Detect which cell encompasses the target text, then output its (X, Y) center coordinate. 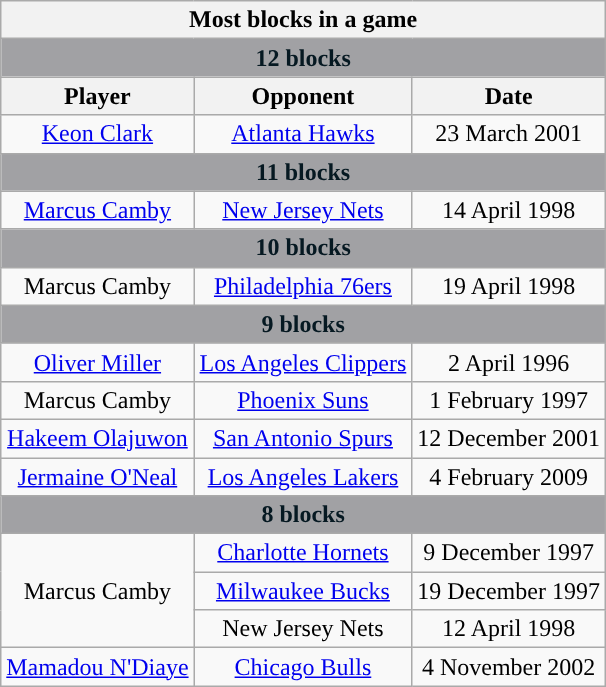
Milwaukee Bucks (303, 591)
10 blocks (304, 248)
11 blocks (304, 172)
19 April 1998 (509, 286)
Hakeem Olajuwon (98, 438)
9 December 1997 (509, 553)
Los Angeles Lakers (303, 477)
4 February 2009 (509, 477)
1 February 1997 (509, 400)
Opponent (303, 96)
Philadelphia 76ers (303, 286)
12 blocks (304, 58)
2 April 1996 (509, 362)
Mamadou N'Diaye (98, 667)
Phoenix Suns (303, 400)
12 December 2001 (509, 438)
Los Angeles Clippers (303, 362)
Oliver Miller (98, 362)
12 April 1998 (509, 629)
San Antonio Spurs (303, 438)
Most blocks in a game (304, 20)
9 blocks (304, 324)
Charlotte Hornets (303, 553)
Chicago Bulls (303, 667)
4 November 2002 (509, 667)
Player (98, 96)
23 March 2001 (509, 134)
Atlanta Hawks (303, 134)
19 December 1997 (509, 591)
8 blocks (304, 515)
Date (509, 96)
Jermaine O'Neal (98, 477)
14 April 1998 (509, 210)
Keon Clark (98, 134)
